Pinpoint the cell where the given text exists, returning its (x, y) midpoint coordinate. 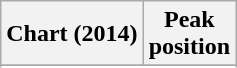
Peakposition (189, 34)
Chart (2014) (72, 34)
